Provide the [X, Y] coordinate of the cell's center where the given text is located.  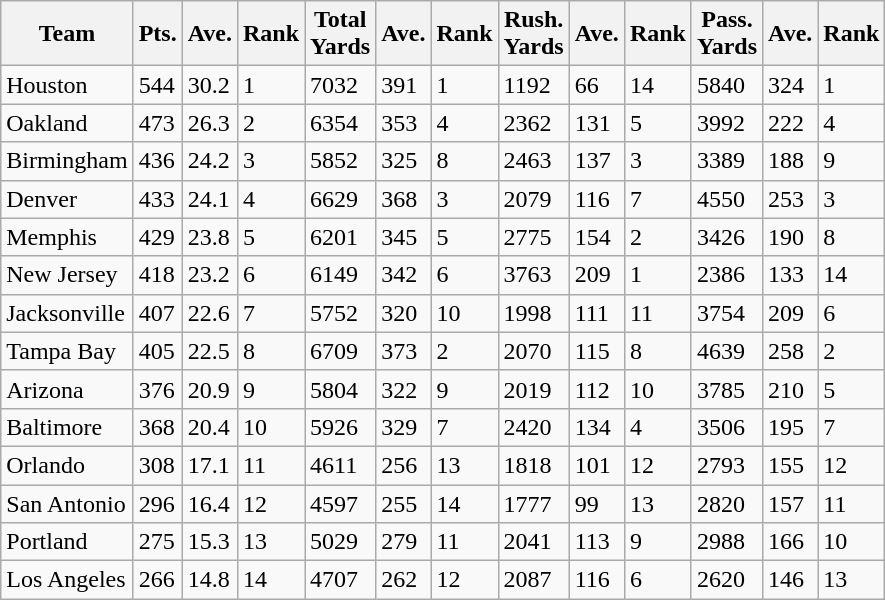
353 [404, 123]
5752 [340, 313]
5852 [340, 161]
2041 [534, 542]
266 [158, 580]
325 [404, 161]
1777 [534, 503]
3754 [726, 313]
5840 [726, 85]
22.6 [210, 313]
2820 [726, 503]
345 [404, 237]
3426 [726, 237]
2775 [534, 237]
2019 [534, 389]
23.8 [210, 237]
5029 [340, 542]
2386 [726, 275]
308 [158, 465]
14.8 [210, 580]
6629 [340, 199]
222 [790, 123]
3763 [534, 275]
342 [404, 275]
3389 [726, 161]
24.1 [210, 199]
Baltimore [67, 427]
66 [596, 85]
Los Angeles [67, 580]
473 [158, 123]
Arizona [67, 389]
188 [790, 161]
Rush.Yards [534, 34]
112 [596, 389]
New Jersey [67, 275]
195 [790, 427]
15.3 [210, 542]
Houston [67, 85]
23.2 [210, 275]
5926 [340, 427]
137 [596, 161]
2087 [534, 580]
253 [790, 199]
2620 [726, 580]
26.3 [210, 123]
Orlando [67, 465]
4707 [340, 580]
2070 [534, 351]
2420 [534, 427]
3506 [726, 427]
Oakland [67, 123]
544 [158, 85]
17.1 [210, 465]
113 [596, 542]
7032 [340, 85]
Portland [67, 542]
166 [790, 542]
391 [404, 85]
20.9 [210, 389]
Pts. [158, 34]
30.2 [210, 85]
320 [404, 313]
329 [404, 427]
San Antonio [67, 503]
429 [158, 237]
1818 [534, 465]
101 [596, 465]
6709 [340, 351]
418 [158, 275]
322 [404, 389]
2362 [534, 123]
131 [596, 123]
Denver [67, 199]
407 [158, 313]
2793 [726, 465]
210 [790, 389]
133 [790, 275]
Memphis [67, 237]
24.2 [210, 161]
433 [158, 199]
275 [158, 542]
4639 [726, 351]
190 [790, 237]
155 [790, 465]
Pass.Yards [726, 34]
6149 [340, 275]
16.4 [210, 503]
262 [404, 580]
20.4 [210, 427]
1192 [534, 85]
324 [790, 85]
373 [404, 351]
Team [67, 34]
TotalYards [340, 34]
376 [158, 389]
4597 [340, 503]
405 [158, 351]
2463 [534, 161]
99 [596, 503]
157 [790, 503]
6201 [340, 237]
258 [790, 351]
436 [158, 161]
5804 [340, 389]
279 [404, 542]
146 [790, 580]
256 [404, 465]
2988 [726, 542]
115 [596, 351]
2079 [534, 199]
Birmingham [67, 161]
4550 [726, 199]
3992 [726, 123]
Jacksonville [67, 313]
134 [596, 427]
Tampa Bay [67, 351]
4611 [340, 465]
255 [404, 503]
111 [596, 313]
154 [596, 237]
296 [158, 503]
1998 [534, 313]
22.5 [210, 351]
3785 [726, 389]
6354 [340, 123]
